Determine the (X, Y) coordinate at the center of the cell enclosing the given text.  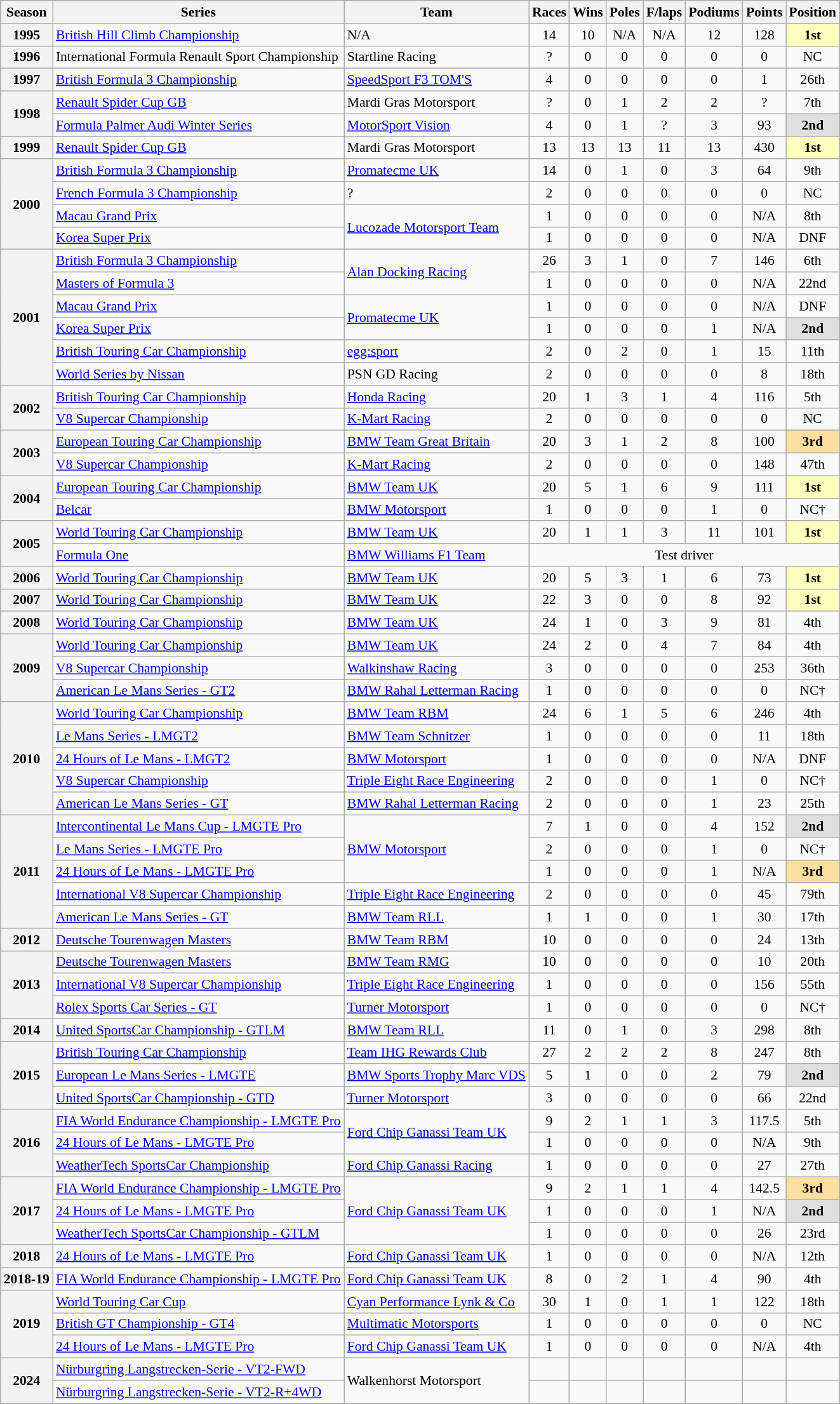
Honda Racing (437, 397)
Wins (588, 12)
2004 (27, 498)
Ford Chip Ganassi Racing (437, 1166)
Position (813, 12)
Belcar (198, 510)
93 (764, 125)
United SportsCar Championship - GTD (198, 1098)
111 (764, 487)
2018-19 (27, 1279)
Team (437, 12)
12th (813, 1257)
64 (764, 171)
2019 (27, 1325)
79 (764, 1076)
Le Mans Series - LMGTE Pro (198, 849)
2012 (27, 940)
International Formula Renault Sport Championship (198, 57)
142.5 (764, 1189)
17th (813, 917)
26th (813, 80)
6th (813, 261)
36th (813, 668)
MotorSport Vision (437, 125)
2010 (27, 759)
2006 (27, 578)
2017 (27, 1212)
World Touring Car Cup (198, 1302)
73 (764, 578)
2005 (27, 544)
Nürburgring Langstrecken-Serie - VT2-FWD (198, 1370)
27th (813, 1166)
Cyan Performance Lynk & Co (437, 1302)
2015 (27, 1076)
2003 (27, 453)
Poles (625, 12)
1998 (27, 114)
253 (764, 668)
2018 (27, 1257)
66 (764, 1098)
2000 (27, 204)
BMW Williams F1 Team (437, 555)
Le Mans Series - LMGT2 (198, 736)
BMW Team RMG (437, 962)
430 (764, 148)
23 (764, 804)
1997 (27, 80)
11th (813, 352)
Formula One (198, 555)
WeatherTech SportsCar Championship (198, 1166)
55th (813, 985)
Walkenhorst Motorsport (437, 1381)
156 (764, 985)
Multimatic Motorsports (437, 1324)
Lucozade Motorsport Team (437, 227)
81 (764, 623)
World Series by Nissan (198, 374)
WeatherTech SportsCar Championship - GTLM (198, 1234)
2001 (27, 318)
146 (764, 261)
45 (764, 895)
United SportsCar Championship - GTLM (198, 1030)
Series (198, 12)
Races (549, 12)
2007 (27, 600)
British Hill Climb Championship (198, 35)
2013 (27, 984)
90 (764, 1279)
1999 (27, 148)
247 (764, 1053)
25th (813, 804)
100 (764, 442)
European Le Mans Series - LMGTE (198, 1076)
47th (813, 465)
Masters of Formula 3 (198, 284)
298 (764, 1030)
2009 (27, 668)
British GT Championship - GT4 (198, 1324)
1995 (27, 35)
15 (764, 352)
F/laps (664, 12)
Podiums (714, 12)
2002 (27, 408)
Nürburgring Langstrecken-Serie - VT2-R+4WD (198, 1392)
BMW Team Schnitzer (437, 736)
22 (549, 600)
12 (714, 35)
92 (764, 600)
BMW Sports Trophy Marc VDS (437, 1076)
148 (764, 465)
Walkinshaw Racing (437, 668)
2024 (27, 1381)
246 (764, 714)
Intercontinental Le Mans Cup - LMGTE Pro (198, 827)
13th (813, 940)
2016 (27, 1143)
116 (764, 397)
Season (27, 12)
7th (813, 103)
American Le Mans Series - GT2 (198, 691)
122 (764, 1302)
84 (764, 646)
2014 (27, 1030)
SpeedSport F3 TOM'S (437, 80)
Formula Palmer Audi Winter Series (198, 125)
23rd (813, 1234)
Points (764, 12)
Team IHG Rewards Club (437, 1053)
egg:sport (437, 352)
2011 (27, 872)
Startline Racing (437, 57)
French Formula 3 Championship (198, 193)
1996 (27, 57)
117.5 (764, 1121)
128 (764, 35)
Alan Docking Racing (437, 272)
24 Hours of Le Mans - LMGT2 (198, 759)
PSN GD Racing (437, 374)
2008 (27, 623)
79th (813, 895)
BMW Team Great Britain (437, 442)
152 (764, 827)
Test driver (684, 555)
Rolex Sports Car Series - GT (198, 1008)
101 (764, 533)
20th (813, 962)
